Return the [x, y] coordinate for the center point of the cell that contains the specified text.  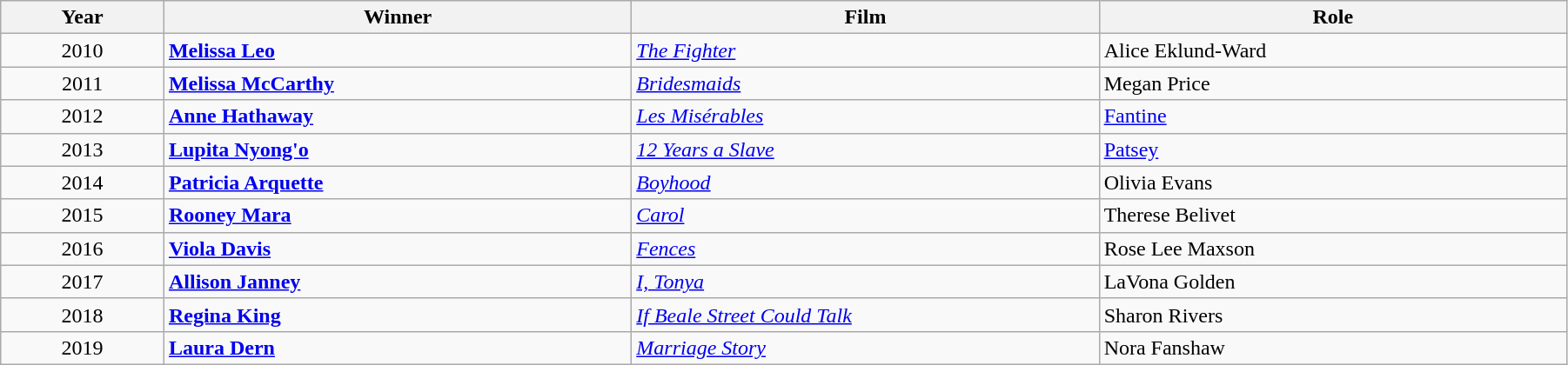
2018 [83, 315]
2014 [83, 182]
Therese Belivet [1333, 216]
Rooney Mara [397, 216]
Allison Janney [397, 282]
Film [865, 17]
Patricia Arquette [397, 182]
I, Tonya [865, 282]
Fantine [1333, 116]
Marriage Story [865, 348]
Melissa Leo [397, 50]
Boyhood [865, 182]
Sharon Rivers [1333, 315]
The Fighter [865, 50]
Olivia Evans [1333, 182]
2016 [83, 249]
Viola Davis [397, 249]
Rose Lee Maxson [1333, 249]
2012 [83, 116]
Les Misérables [865, 116]
LaVona Golden [1333, 282]
2013 [83, 149]
12 Years a Slave [865, 149]
Alice Eklund-Ward [1333, 50]
Regina King [397, 315]
2011 [83, 83]
Fences [865, 249]
2010 [83, 50]
Megan Price [1333, 83]
2015 [83, 216]
Laura Dern [397, 348]
Patsey [1333, 149]
Bridesmaids [865, 83]
Melissa McCarthy [397, 83]
Anne Hathaway [397, 116]
Carol [865, 216]
Lupita Nyong'o [397, 149]
Nora Fanshaw [1333, 348]
2017 [83, 282]
Role [1333, 17]
Winner [397, 17]
If Beale Street Could Talk [865, 315]
2019 [83, 348]
Year [83, 17]
